Find where the given text appears and provide that cell's center as (X, Y) coordinate. 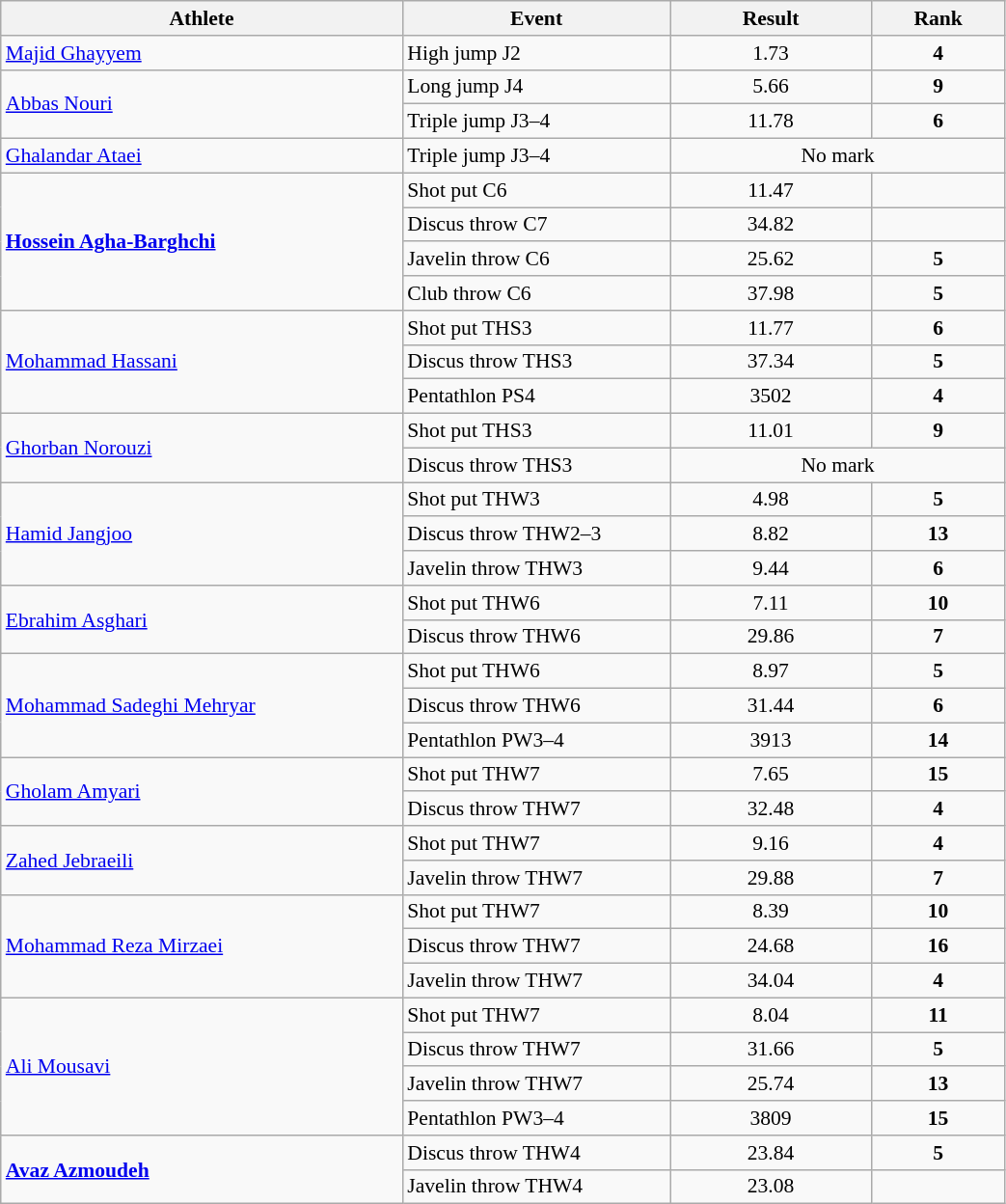
Rank (938, 18)
23.08 (771, 1187)
Shot put C6 (536, 190)
29.88 (771, 878)
Discus throw THW2–3 (536, 534)
Pentathlon PS4 (536, 397)
Mohammad Hassani (203, 363)
Javelin throw THW4 (536, 1187)
9.16 (771, 843)
24.68 (771, 946)
7.65 (771, 775)
Discus throw C7 (536, 225)
3502 (771, 397)
32.48 (771, 809)
34.82 (771, 225)
23.84 (771, 1153)
37.98 (771, 293)
Mohammad Reza Mirzaei (203, 945)
25.74 (771, 1084)
Ghalandar Ataei (203, 156)
Javelin throw C6 (536, 260)
31.44 (771, 706)
Ghorban Norouzi (203, 448)
Club throw C6 (536, 293)
5.66 (771, 87)
Ebrahim Asghari (203, 619)
11.47 (771, 190)
Discus throw THW4 (536, 1153)
Abbas Nouri (203, 104)
High jump J2 (536, 53)
8.97 (771, 671)
11.77 (771, 328)
25.62 (771, 260)
Zahed Jebraeili (203, 861)
34.04 (771, 981)
Result (771, 18)
Hamid Jangjoo (203, 534)
9.44 (771, 568)
Mohammad Sadeghi Mehryar (203, 706)
Shot put THW3 (536, 500)
8.82 (771, 534)
Long jump J4 (536, 87)
Gholam Amyari (203, 791)
14 (938, 740)
Javelin throw THW3 (536, 568)
11.01 (771, 431)
8.39 (771, 912)
Majid Ghayyem (203, 53)
37.34 (771, 362)
11.78 (771, 122)
Hossein Agha-Barghchi (203, 241)
3913 (771, 740)
Athlete (203, 18)
16 (938, 946)
11 (938, 1015)
29.86 (771, 637)
Ali Mousavi (203, 1066)
3809 (771, 1118)
Avaz Azmoudeh (203, 1169)
Event (536, 18)
7.11 (771, 603)
1.73 (771, 53)
8.04 (771, 1015)
31.66 (771, 1050)
4.98 (771, 500)
